Output the [x, y] coordinate of the center of the cell containing the given text.  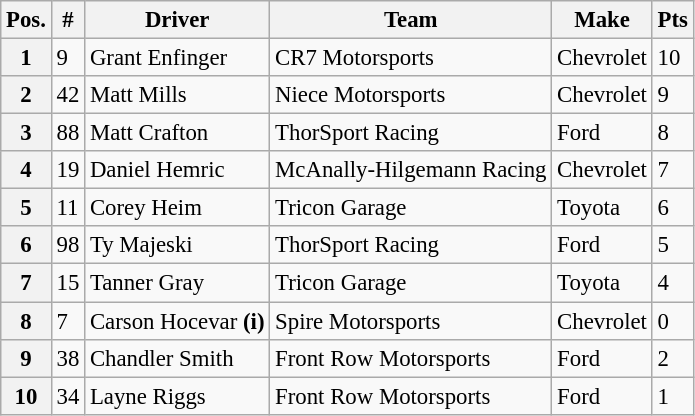
42 [68, 95]
Tanner Gray [178, 283]
Carson Hocevar (i) [178, 321]
15 [68, 283]
Corey Heim [178, 208]
38 [68, 358]
Ty Majeski [178, 245]
Team [411, 20]
Pos. [26, 20]
McAnally-Hilgemann Racing [411, 170]
Matt Mills [178, 95]
3 [26, 133]
34 [68, 396]
# [68, 20]
Driver [178, 20]
98 [68, 245]
Daniel Hemric [178, 170]
Layne Riggs [178, 396]
Niece Motorsports [411, 95]
CR7 Motorsports [411, 58]
Pts [672, 20]
11 [68, 208]
Chandler Smith [178, 358]
0 [672, 321]
19 [68, 170]
88 [68, 133]
Make [602, 20]
Spire Motorsports [411, 321]
Grant Enfinger [178, 58]
Matt Crafton [178, 133]
